Identify which cell holds the provided text, then report its (x, y) central coordinate. 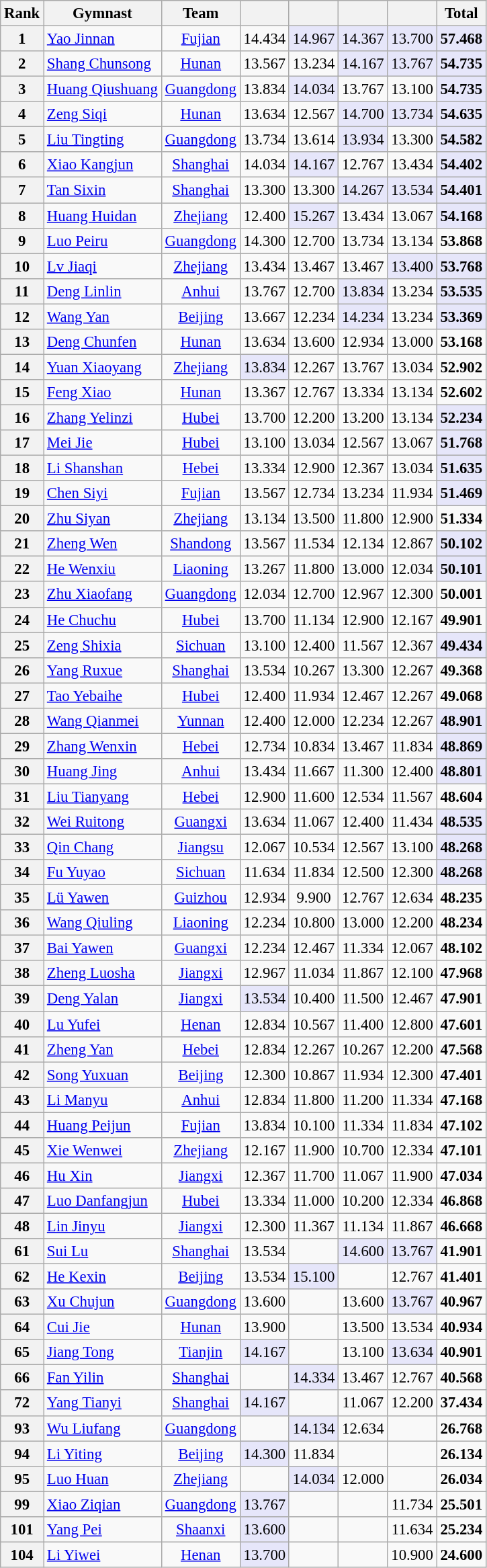
Bai Yawen (103, 948)
10.534 (313, 848)
12.500 (363, 872)
12.534 (363, 796)
53.168 (461, 342)
40.568 (461, 1378)
Yuan Xiaoyang (103, 367)
2 (22, 64)
Chen Siyi (103, 493)
14 (22, 367)
53.369 (461, 317)
Huang Huidan (103, 216)
Wang Qiuling (103, 923)
Shandong (200, 544)
50.101 (461, 569)
13.400 (412, 266)
13.267 (265, 569)
40.901 (461, 1352)
11.500 (363, 999)
Shang Chunsong (103, 64)
24 (22, 620)
12 (22, 317)
3 (22, 89)
11.700 (313, 1175)
48.234 (461, 923)
72 (22, 1403)
47.401 (461, 1075)
Luo Danfangjun (103, 1201)
He Kexin (103, 1277)
14.434 (265, 39)
48.102 (461, 948)
11 (22, 291)
10.400 (313, 999)
47.601 (461, 1024)
48.869 (461, 746)
35 (22, 898)
42 (22, 1075)
Deng Yalan (103, 999)
48.801 (461, 772)
Hu Xin (103, 1175)
51.768 (461, 443)
Lv Jiaqi (103, 266)
11.667 (313, 772)
11.434 (412, 822)
Tan Sixin (103, 190)
14.134 (313, 1428)
41.401 (461, 1277)
101 (22, 1530)
Gymnast (103, 13)
Zhu Siyan (103, 519)
Fu Yuyao (103, 872)
10.834 (313, 746)
40.934 (461, 1327)
25.234 (461, 1530)
Wang Yan (103, 317)
Huang Peijun (103, 1125)
Liu Tianyang (103, 796)
49.434 (461, 645)
43 (22, 1100)
10.100 (313, 1125)
8 (22, 216)
10.867 (313, 1075)
14.267 (363, 190)
14.334 (313, 1378)
52.602 (461, 393)
22 (22, 569)
11.000 (313, 1201)
26.134 (461, 1454)
14.967 (313, 39)
12.867 (412, 544)
21 (22, 544)
Mei Jie (103, 443)
Zheng Yan (103, 1049)
14.600 (363, 1251)
10.900 (412, 1555)
104 (22, 1555)
11.200 (363, 1100)
15 (22, 393)
11.367 (313, 1226)
Lin Jinyu (103, 1226)
37 (22, 948)
11.300 (363, 772)
13.367 (265, 393)
26.768 (461, 1428)
14.367 (363, 39)
He Chuchu (103, 620)
32 (22, 822)
65 (22, 1352)
Lü Yawen (103, 898)
15.100 (313, 1277)
11.534 (313, 544)
Fan Yilin (103, 1378)
Yunnan (200, 721)
30 (22, 772)
15.267 (313, 216)
49.901 (461, 620)
41.901 (461, 1251)
29 (22, 746)
Zhang Yelinzi (103, 417)
38 (22, 974)
49.368 (461, 670)
Xiao Kangjun (103, 165)
Qin Chang (103, 848)
57.468 (461, 39)
36 (22, 923)
Deng Linlin (103, 291)
Wu Liufang (103, 1428)
39 (22, 999)
Song Yuxuan (103, 1075)
Guizhou (200, 898)
40.967 (461, 1302)
48.604 (461, 796)
13.667 (265, 317)
12.800 (412, 1024)
Rank (22, 13)
9.900 (313, 898)
23 (22, 595)
4 (22, 114)
Zheng Wen (103, 544)
62 (22, 1277)
Liu Tingting (103, 140)
63 (22, 1302)
48.535 (461, 822)
Yang Tianyi (103, 1403)
Lu Yufei (103, 1024)
51.469 (461, 493)
28 (22, 721)
51.334 (461, 519)
Zhu Xiaofang (103, 595)
52.902 (461, 367)
16 (22, 417)
64 (22, 1327)
Wei Ruitong (103, 822)
24.600 (461, 1555)
Li Yiting (103, 1454)
50.102 (461, 544)
27 (22, 696)
11.034 (313, 974)
Xu Chujun (103, 1302)
Yang Ruxue (103, 670)
Zeng Shixia (103, 645)
12.134 (363, 544)
66 (22, 1378)
Li Yiwei (103, 1555)
53.768 (461, 266)
25 (22, 645)
47.568 (461, 1049)
Sui Lu (103, 1251)
33 (22, 848)
13.934 (363, 140)
10.567 (313, 1024)
Xie Wenwei (103, 1151)
26.034 (461, 1479)
61 (22, 1251)
Feng Xiao (103, 393)
9 (22, 241)
Zheng Luosha (103, 974)
54.401 (461, 190)
93 (22, 1428)
25.501 (461, 1504)
46 (22, 1175)
17 (22, 443)
10.800 (313, 923)
Li Manyu (103, 1100)
Luo Peiru (103, 241)
54.402 (461, 165)
14.700 (363, 114)
10.200 (363, 1201)
Yao Jinnan (103, 39)
40 (22, 1024)
Deng Chunfen (103, 342)
Huang Qiushuang (103, 89)
54.168 (461, 216)
Yang Pei (103, 1530)
13.200 (363, 417)
53.868 (461, 241)
31 (22, 796)
52.234 (461, 417)
14.234 (363, 317)
5 (22, 140)
10.700 (363, 1151)
95 (22, 1479)
46.668 (461, 1226)
Shaanxi (200, 1530)
47.034 (461, 1175)
20 (22, 519)
13.614 (313, 140)
He Wenxiu (103, 569)
Jiang Tong (103, 1352)
46.868 (461, 1201)
41 (22, 1049)
44 (22, 1125)
Huang Jing (103, 772)
45 (22, 1151)
6 (22, 165)
99 (22, 1504)
37.434 (461, 1403)
Tao Yebaihe (103, 696)
47 (22, 1201)
11.400 (363, 1024)
53.535 (461, 291)
47.101 (461, 1151)
10 (22, 266)
34 (22, 872)
48.901 (461, 721)
47.168 (461, 1100)
48.235 (461, 898)
Zhang Wenxin (103, 746)
48 (22, 1226)
19 (22, 493)
1 (22, 39)
26 (22, 670)
50.001 (461, 595)
11.600 (313, 796)
Cui Jie (103, 1327)
Jiangsu (200, 848)
Zeng Siqi (103, 114)
Li Shanshan (103, 468)
12.100 (412, 974)
Tianjin (200, 1352)
94 (22, 1454)
Luo Huan (103, 1479)
49.068 (461, 696)
Total (461, 13)
Wang Qianmei (103, 721)
51.635 (461, 468)
47.968 (461, 974)
7 (22, 190)
18 (22, 468)
Team (200, 13)
47.901 (461, 999)
13 (22, 342)
54.635 (461, 114)
47.102 (461, 1125)
54.582 (461, 140)
11.734 (412, 1504)
Xiao Ziqian (103, 1504)
13.900 (265, 1327)
